Output the (x, y) coordinate of the center of the cell containing the given text.  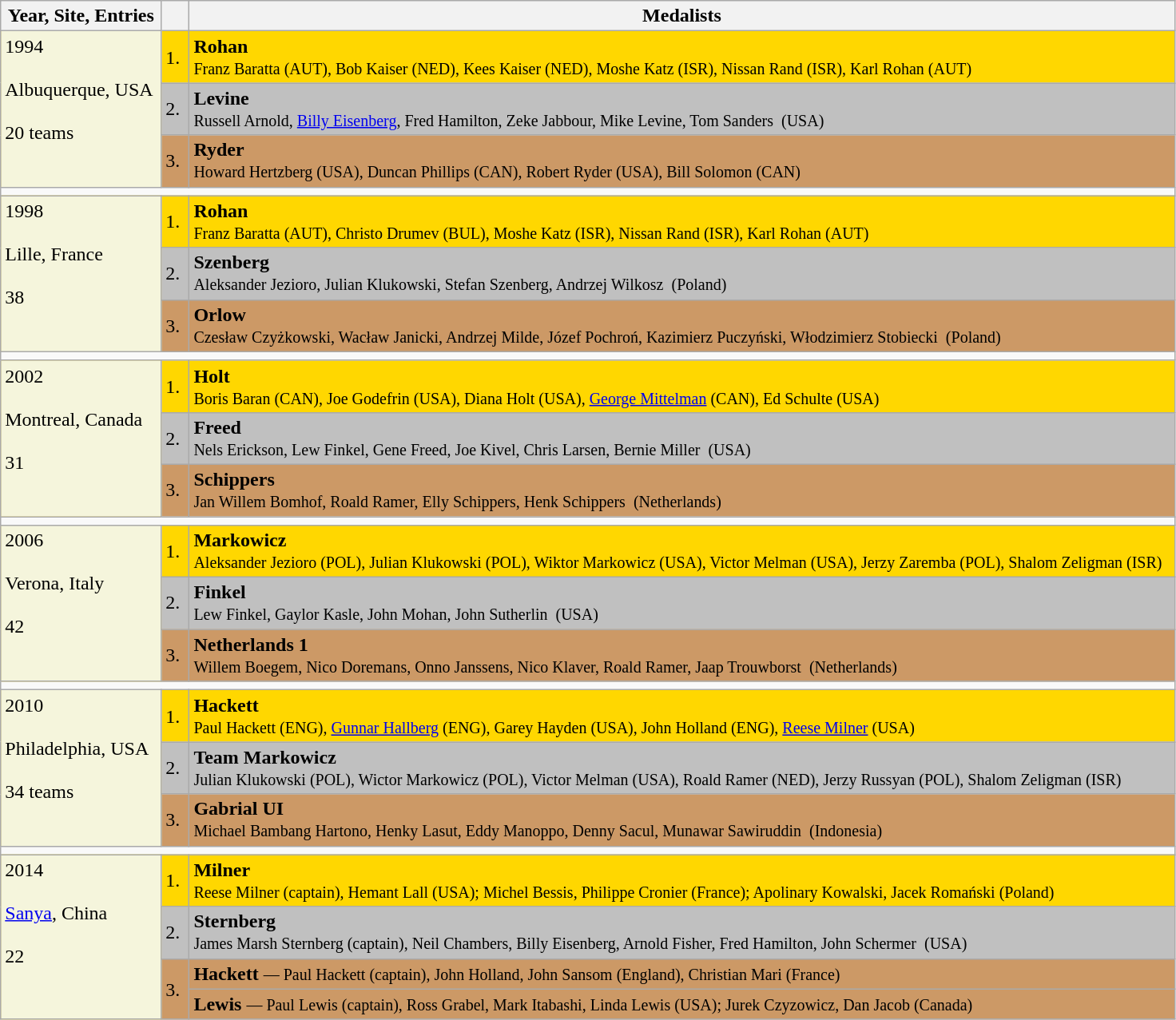
2010 Philadelphia, USA 34 teams (81, 768)
Rohan Franz Baratta (AUT), Christo Drumev (BUL), Moshe Katz (ISR), Nissan Rand (ISR), Karl Rohan (AUT) (682, 222)
Rohan Franz Baratta (AUT), Bob Kaiser (NED), Kees Kaiser (NED), Moshe Katz (ISR), Nissan Rand (ISR), Karl Rohan (AUT) (682, 58)
Szenberg Aleksander Jezioro, Julian Klukowski, Stefan Szenberg, Andrzej Wilkosz (Poland) (682, 273)
Holt Boris Baran (CAN), Joe Godefrin (USA), Diana Holt (USA), George Mittelman (CAN), Ed Schulte (USA) (682, 387)
Schippers Jan Willem Bomhof, Roald Ramer, Elly Schippers, Henk Schippers (Netherlands) (682, 490)
2014 Sanya, China 22 (81, 937)
Freed Nels Erickson, Lew Finkel, Gene Freed, Joe Kivel, Chris Larsen, Bernie Miller (USA) (682, 438)
Hackett Paul Hackett (ENG), Gunnar Hallberg (ENG), Garey Hayden (USA), John Holland (ENG), Reese Milner (USA) (682, 716)
Hackett — Paul Hackett (captain), John Holland, John Sansom (England), Christian Mari (France) (682, 974)
Medalists (682, 16)
Finkel Lew Finkel, Gaylor Kasle, John Mohan, John Sutherlin (USA) (682, 604)
Orlow Czesław Czyżkowski, Wacław Janicki, Andrzej Milde, Józef Pochroń, Kazimierz Puczyński, Włodzimierz Stobiecki (Poland) (682, 326)
Markowicz Aleksander Jezioro (POL), Julian Klukowski (POL), Wiktor Markowicz (USA), Victor Melman (USA), Jerzy Zaremba (POL), Shalom Zeligman (ISR) (682, 551)
Lewis — Paul Lewis (captain), Ross Grabel, Mark Itabashi, Linda Lewis (USA); Jurek Czyzowicz, Dan Jacob (Canada) (682, 1004)
1994 Albuquerque, USA 20 teams (81, 109)
Netherlands 1 Willem Boegem, Nico Doremans, Onno Janssens, Nico Klaver, Roald Ramer, Jaap Trouwborst (Netherlands) (682, 655)
1998 Lille, France 38 (81, 273)
2002 Montreal, Canada 31 (81, 438)
Gabrial UI Michael Bambang Hartono, Henky Lasut, Eddy Manoppo, Denny Sacul, Munawar Sawiruddin (Indonesia) (682, 820)
2006 Verona, Italy 42 (81, 604)
Levine Russell Arnold, Billy Eisenberg, Fred Hamilton, Zeke Jabbour, Mike Levine, Tom Sanders (USA) (682, 109)
Sternberg James Marsh Sternberg (captain), Neil Chambers, Billy Eisenberg, Arnold Fisher, Fred Hamilton, John Schermer (USA) (682, 933)
Ryder Howard Hertzberg (USA), Duncan Phillips (CAN), Robert Ryder (USA), Bill Solomon (CAN) (682, 161)
Year, Site, Entries (81, 16)
Team Markowicz Julian Klukowski (POL), Wictor Markowicz (POL), Victor Melman (USA), Roald Ramer (NED), Jerzy Russyan (POL), Shalom Zeligman (ISR) (682, 768)
Milner Reese Milner (captain), Hemant Lall (USA); Michel Bessis, Philippe Cronier (France); Apolinary Kowalski, Jacek Romański (Poland) (682, 880)
